Detect which cell encompasses the target text, then output its (x, y) center coordinate. 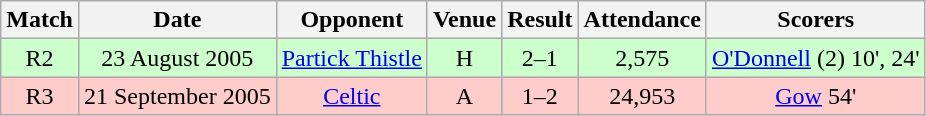
Opponent (352, 20)
R3 (40, 96)
H (464, 58)
Match (40, 20)
23 August 2005 (177, 58)
Scorers (816, 20)
Attendance (642, 20)
A (464, 96)
1–2 (540, 96)
2,575 (642, 58)
Result (540, 20)
Date (177, 20)
R2 (40, 58)
2–1 (540, 58)
21 September 2005 (177, 96)
Partick Thistle (352, 58)
O'Donnell (2) 10', 24' (816, 58)
Celtic (352, 96)
24,953 (642, 96)
Venue (464, 20)
Gow 54' (816, 96)
